Provide the [x, y] coordinate of the cell's center where the given text is located.  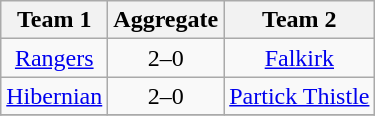
Aggregate [166, 20]
Rangers [54, 58]
Hibernian [54, 96]
Falkirk [300, 58]
Partick Thistle [300, 96]
Team 1 [54, 20]
Team 2 [300, 20]
